From the cell containing the given text, extract its center point as [X, Y] coordinate. 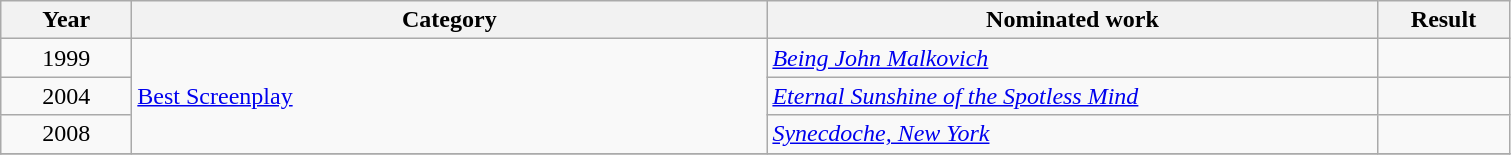
Year [66, 20]
Result [1444, 20]
Best Screenplay [450, 96]
Nominated work [1072, 20]
2008 [66, 134]
2004 [66, 96]
Synecdoche, New York [1072, 134]
Eternal Sunshine of the Spotless Mind [1072, 96]
Category [450, 20]
Being John Malkovich [1072, 58]
1999 [66, 58]
